Search for the cell housing the specified text and yield its [X, Y] center coordinate. 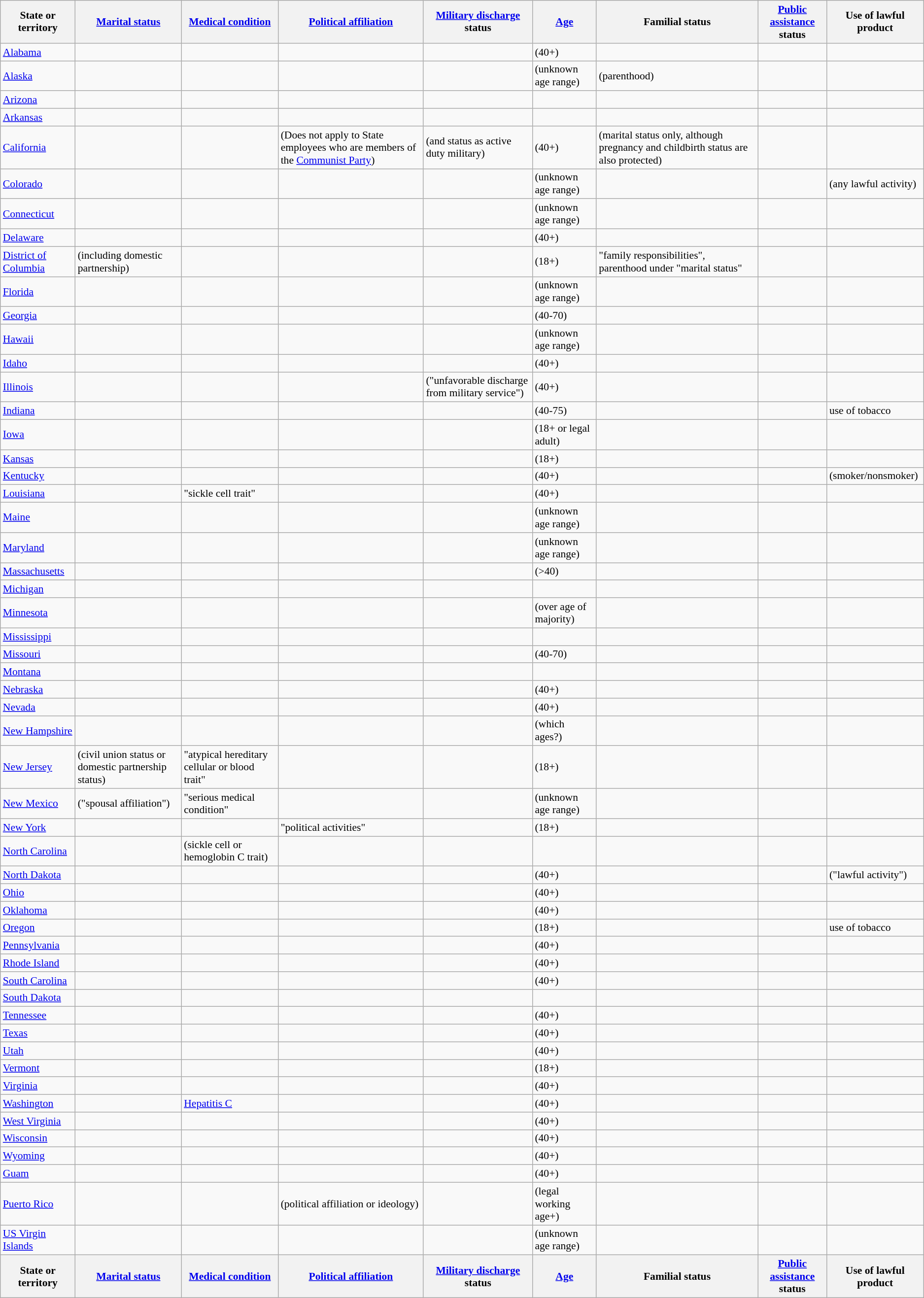
New Jersey [38, 768]
Wisconsin [38, 1138]
Indiana [38, 411]
West Virginia [38, 1121]
Wyoming [38, 1156]
Oregon [38, 928]
Colorado [38, 183]
Delaware [38, 238]
Nevada [38, 707]
Maine [38, 517]
(>40) [564, 572]
Minnesota [38, 613]
Idaho [38, 363]
"political activities" [351, 827]
(over age of majority) [564, 613]
Alaska [38, 76]
(including domestic partnership) [129, 261]
(which ages?) [564, 730]
US Virgin Islands [38, 1240]
Utah [38, 1051]
Iowa [38, 435]
New Mexico [38, 803]
Mississippi [38, 637]
Tennessee [38, 1016]
North Dakota [38, 875]
California [38, 148]
(civil union status or domestic partnership status) [129, 768]
"sickle cell trait" [230, 494]
Hawaii [38, 339]
(any lawful activity) [875, 183]
Connecticut [38, 214]
Virginia [38, 1086]
(marital status only, although pregnancy and childbirth status are also protected) [677, 148]
(political affiliation or ideology) [351, 1203]
(40-75) [564, 411]
(smoker/nonsmoker) [875, 476]
Vermont [38, 1068]
New York [38, 827]
Illinois [38, 387]
Hepatitis C [230, 1103]
District of Columbia [38, 261]
"serious medical condition" [230, 803]
Montana [38, 672]
Puerto Rico [38, 1203]
(Does not apply to State employees who are members of the Communist Party) [351, 148]
South Carolina [38, 981]
Georgia [38, 316]
("lawful activity") [875, 875]
(18+ or legal adult) [564, 435]
("spousal affiliation") [129, 803]
South Dakota [38, 998]
Massachusetts [38, 572]
Kentucky [38, 476]
Missouri [38, 654]
Texas [38, 1033]
"atypical hereditary cellular or blood trait" [230, 768]
Ohio [38, 893]
("unfavorable discharge from military service") [478, 387]
Washington [38, 1103]
Florida [38, 292]
Michigan [38, 589]
Rhode Island [38, 963]
New Hampshire [38, 730]
Louisiana [38, 494]
(legal working age+) [564, 1203]
Arkansas [38, 117]
(sickle cell or hemoglobin C trait) [230, 852]
Pennsylvania [38, 946]
Guam [38, 1174]
Kansas [38, 459]
Oklahoma [38, 910]
Alabama [38, 52]
(parenthood) [677, 76]
(and status as active duty military) [478, 148]
Nebraska [38, 689]
North Carolina [38, 852]
Arizona [38, 100]
Maryland [38, 548]
"family responsibilities", parenthood under "marital status" [677, 261]
